Pinpoint the cell where the given text exists, returning its (x, y) midpoint coordinate. 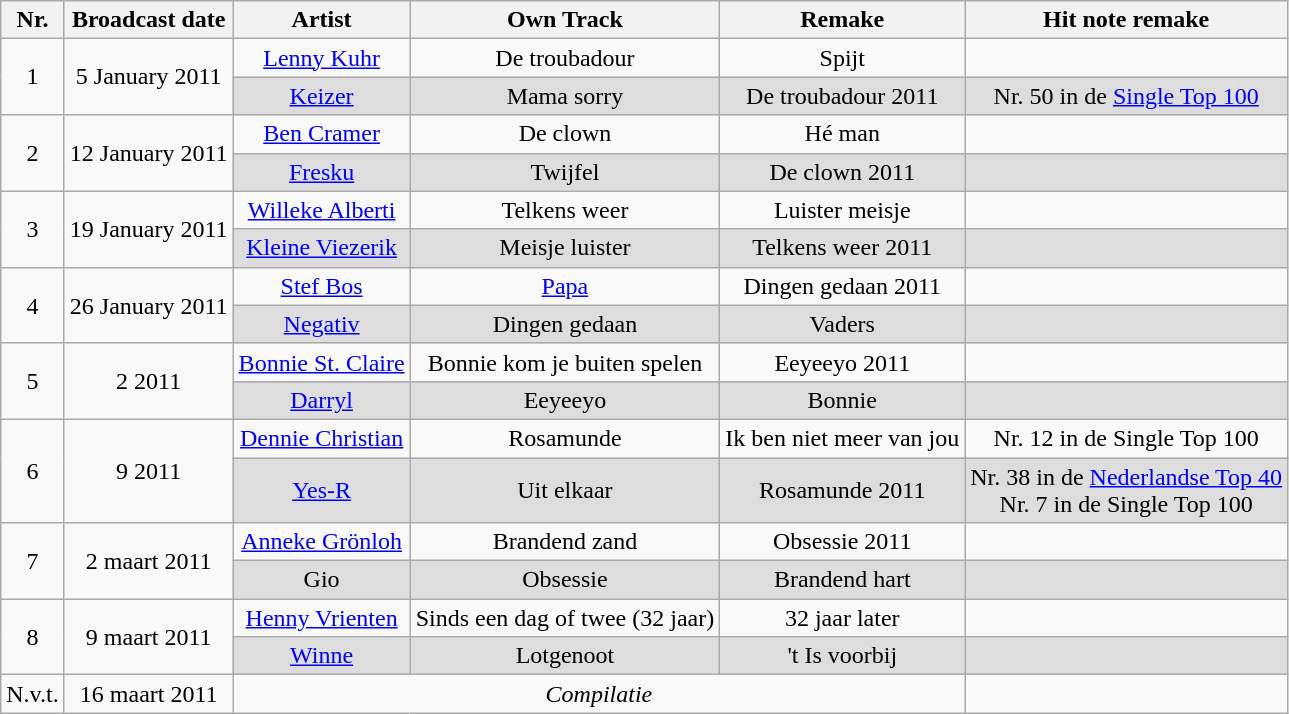
Fresku (322, 172)
Bonnie St. Claire (322, 362)
De clown (565, 134)
Brandend zand (565, 542)
Anneke Grönloh (322, 542)
Keizer (322, 96)
Twijfel (565, 172)
Lotgenoot (565, 656)
Kleine Viezerik (322, 248)
Papa (565, 286)
Lenny Kuhr (322, 58)
Hit note remake (1126, 20)
9 2011 (148, 470)
Negativ (322, 324)
Nr. (33, 20)
Eeyeeyo (565, 400)
Eeyeeyo 2011 (842, 362)
2 2011 (148, 381)
Rosamunde (565, 438)
Vaders (842, 324)
5 (33, 381)
Mama sorry (565, 96)
Stef Bos (322, 286)
Dingen gedaan 2011 (842, 286)
2 (33, 153)
4 (33, 305)
6 (33, 470)
Obsessie 2011 (842, 542)
Remake (842, 20)
Ik ben niet meer van jou (842, 438)
Gio (322, 580)
Telkens weer (565, 210)
Spijt (842, 58)
Sinds een dag of twee (32 jaar) (565, 618)
Nr. 12 in de Single Top 100 (1126, 438)
Nr. 38 in de Nederlandse Top 40 Nr. 7 in de Single Top 100 (1126, 490)
N.v.t. (33, 694)
32 jaar later (842, 618)
Telkens weer 2011 (842, 248)
Winne (322, 656)
12 January 2011 (148, 153)
De troubadour 2011 (842, 96)
Brandend hart (842, 580)
Nr. 50 in de Single Top 100 (1126, 96)
Artist (322, 20)
Ben Cramer (322, 134)
Yes-R (322, 490)
Bonnie kom je buiten spelen (565, 362)
Uit elkaar (565, 490)
7 (33, 561)
8 (33, 637)
26 January 2011 (148, 305)
Bonnie (842, 400)
19 January 2011 (148, 229)
Henny Vrienten (322, 618)
Dingen gedaan (565, 324)
5 January 2011 (148, 77)
Broadcast date (148, 20)
3 (33, 229)
Willeke Alberti (322, 210)
Rosamunde 2011 (842, 490)
Luister meisje (842, 210)
Compilatie (599, 694)
Darryl (322, 400)
De troubadour (565, 58)
Hé man (842, 134)
2 maart 2011 (148, 561)
16 maart 2011 (148, 694)
9 maart 2011 (148, 637)
De clown 2011 (842, 172)
Obsessie (565, 580)
Meisje luister (565, 248)
1 (33, 77)
't Is voorbij (842, 656)
Dennie Christian (322, 438)
Own Track (565, 20)
